Search for the cell housing the specified text and yield its (X, Y) center coordinate. 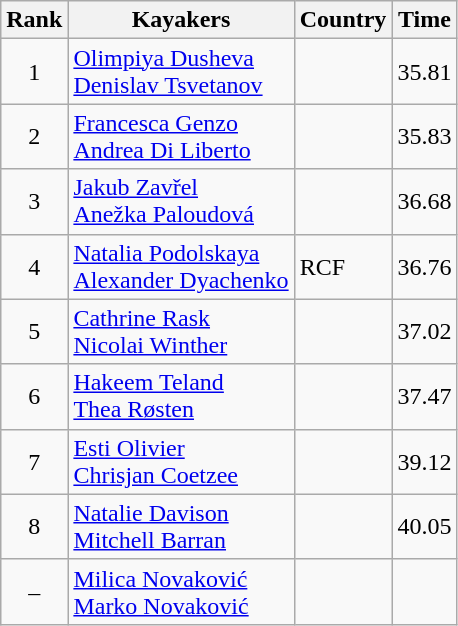
Time (424, 20)
5 (34, 332)
4 (34, 266)
Cathrine RaskNicolai Winther (181, 332)
Natalia PodolskayaAlexander Dyachenko (181, 266)
Jakub ZavřelAnežka Paloudová (181, 202)
1 (34, 72)
37.02 (424, 332)
39.12 (424, 462)
40.05 (424, 526)
37.47 (424, 396)
Francesca GenzoAndrea Di Liberto (181, 136)
Esti OlivierChrisjan Coetzee (181, 462)
Kayakers (181, 20)
– (34, 592)
Country (343, 20)
35.83 (424, 136)
RCF (343, 266)
8 (34, 526)
Olimpiya DushevaDenislav Tsvetanov (181, 72)
35.81 (424, 72)
2 (34, 136)
7 (34, 462)
Hakeem TelandThea Røsten (181, 396)
Milica NovakovićMarko Novaković (181, 592)
6 (34, 396)
Natalie DavisonMitchell Barran (181, 526)
Rank (34, 20)
36.68 (424, 202)
36.76 (424, 266)
3 (34, 202)
